Output the [X, Y] coordinate of the center of the cell containing the given text.  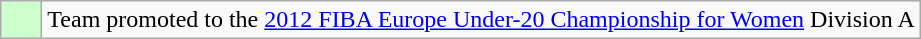
Team promoted to the 2012 FIBA Europe Under-20 Championship for Women Division A [481, 20]
